Scan for the cell matching the given text and deliver its (X, Y) coordinate at center. 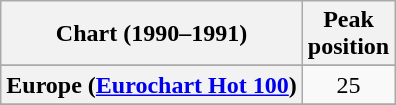
Peakposition (348, 34)
25 (348, 85)
Europe (Eurochart Hot 100) (152, 85)
Chart (1990–1991) (152, 34)
